Search for the cell housing the specified text and yield its (X, Y) center coordinate. 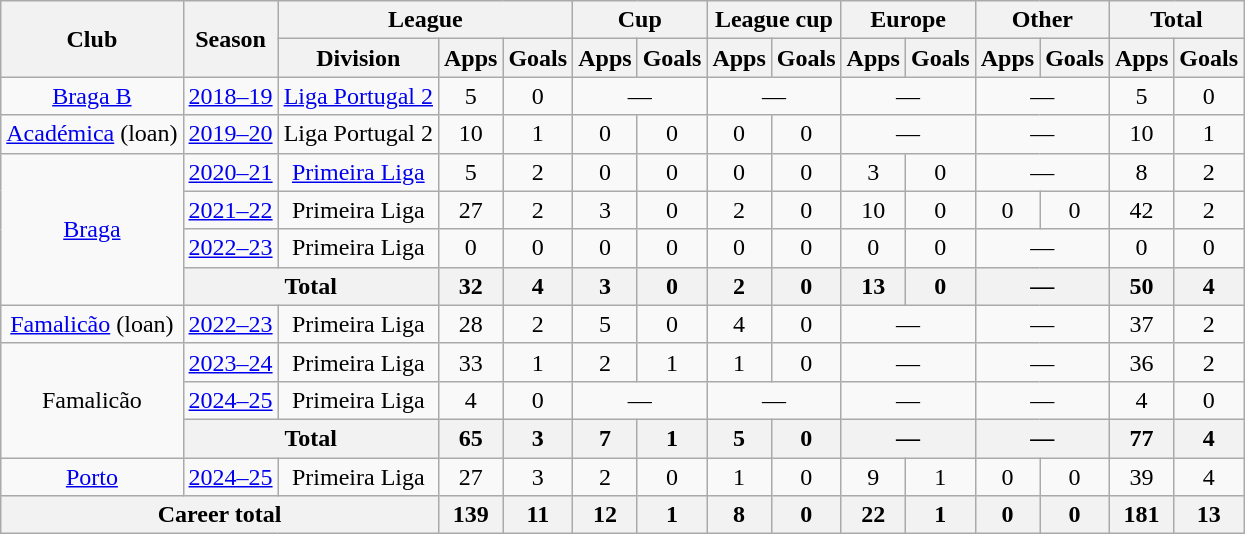
12 (605, 515)
139 (470, 515)
32 (470, 286)
2020–21 (230, 172)
League cup (774, 20)
Season (230, 39)
Braga B (92, 96)
League (426, 20)
Famalicão (loan) (92, 324)
65 (470, 438)
Cup (640, 20)
Braga (92, 229)
2018–19 (230, 96)
42 (1141, 210)
Porto (92, 477)
2021–22 (230, 210)
37 (1141, 324)
77 (1141, 438)
33 (470, 362)
2019–20 (230, 134)
22 (873, 515)
Career total (220, 515)
181 (1141, 515)
7 (605, 438)
50 (1141, 286)
Other (1042, 20)
11 (538, 515)
9 (873, 477)
Académica (loan) (92, 134)
36 (1141, 362)
39 (1141, 477)
2023–24 (230, 362)
Europe (908, 20)
Club (92, 39)
Famalicão (92, 400)
Division (358, 58)
28 (470, 324)
